Return the [X, Y] coordinate for the center point of the cell that contains the specified text.  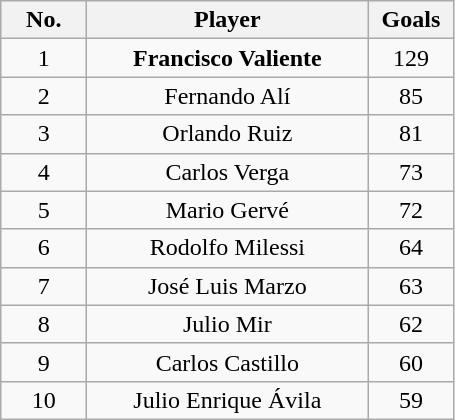
2 [44, 96]
4 [44, 172]
9 [44, 362]
72 [411, 210]
Julio Mir [228, 324]
6 [44, 248]
10 [44, 400]
8 [44, 324]
62 [411, 324]
5 [44, 210]
Rodolfo Milessi [228, 248]
60 [411, 362]
No. [44, 20]
Mario Gervé [228, 210]
1 [44, 58]
81 [411, 134]
63 [411, 286]
Orlando Ruiz [228, 134]
64 [411, 248]
Goals [411, 20]
7 [44, 286]
Francisco Valiente [228, 58]
Julio Enrique Ávila [228, 400]
Player [228, 20]
José Luis Marzo [228, 286]
Fernando Alí [228, 96]
3 [44, 134]
85 [411, 96]
59 [411, 400]
Carlos Verga [228, 172]
73 [411, 172]
129 [411, 58]
Carlos Castillo [228, 362]
